Extract the (X, Y) coordinate from the center of the cell holding the provided text.  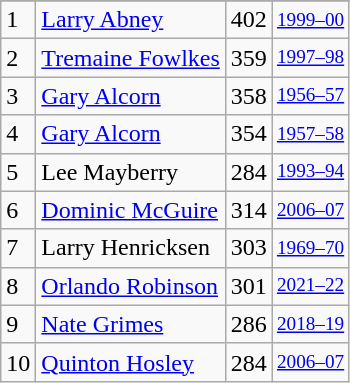
2018–19 (310, 324)
314 (248, 210)
Dominic McGuire (131, 210)
Larry Abney (131, 20)
Quinton Hosley (131, 362)
5 (18, 172)
4 (18, 134)
1969–70 (310, 248)
358 (248, 96)
354 (248, 134)
2021–22 (310, 286)
8 (18, 286)
402 (248, 20)
359 (248, 58)
3 (18, 96)
Nate Grimes (131, 324)
301 (248, 286)
Orlando Robinson (131, 286)
1957–58 (310, 134)
Lee Mayberry (131, 172)
2 (18, 58)
1993–94 (310, 172)
303 (248, 248)
Larry Henricksen (131, 248)
1999–00 (310, 20)
6 (18, 210)
1997–98 (310, 58)
7 (18, 248)
9 (18, 324)
1956–57 (310, 96)
286 (248, 324)
1 (18, 20)
10 (18, 362)
Tremaine Fowlkes (131, 58)
